Provide the [x, y] coordinate of the cell's center where the given text is located.  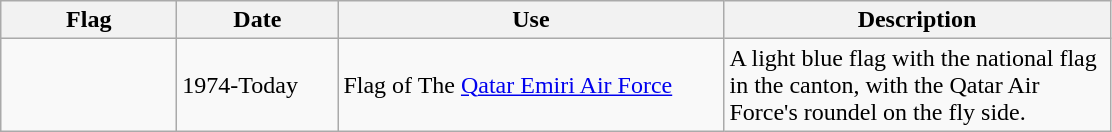
Flag [89, 20]
Flag of The Qatar Emiri Air Force [531, 85]
Description [917, 20]
A light blue flag with the national flag in the canton, with the Qatar Air Force's roundel on the fly side. [917, 85]
Date [258, 20]
1974-Today [258, 85]
Use [531, 20]
